Identify which cell holds the provided text, then report its (X, Y) central coordinate. 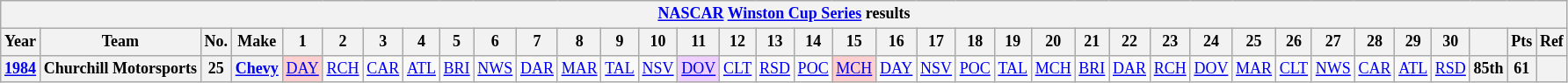
13 (775, 42)
22 (1130, 42)
Team (120, 42)
24 (1211, 42)
18 (975, 42)
Year (21, 42)
1 (302, 42)
21 (1092, 42)
11 (699, 42)
14 (813, 42)
7 (538, 42)
3 (383, 42)
1984 (21, 68)
85th (1489, 68)
No. (216, 42)
Make (257, 42)
10 (657, 42)
16 (897, 42)
8 (579, 42)
19 (1013, 42)
20 (1053, 42)
9 (620, 42)
6 (496, 42)
28 (1375, 42)
2 (343, 42)
Chevy (257, 68)
NASCAR Winston Cup Series results (784, 14)
29 (1413, 42)
26 (1294, 42)
17 (937, 42)
Churchill Motorsports (120, 68)
Pts (1522, 42)
12 (738, 42)
4 (422, 42)
15 (854, 42)
5 (457, 42)
Ref (1552, 42)
27 (1332, 42)
61 (1522, 68)
30 (1451, 42)
23 (1170, 42)
